Return the (X, Y) coordinate for the center point of the cell that contains the specified text.  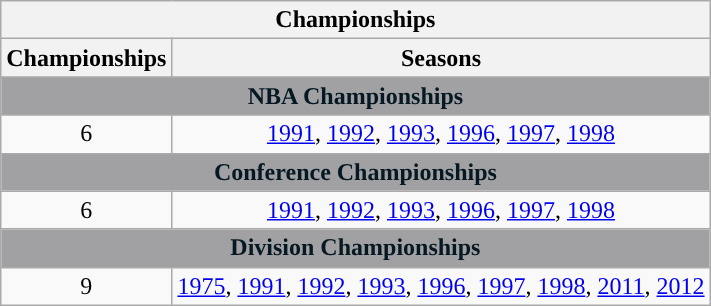
1975, 1991, 1992, 1993, 1996, 1997, 1998, 2011, 2012 (441, 286)
Seasons (441, 58)
Conference Championships (356, 172)
Division Championships (356, 248)
9 (86, 286)
NBA Championships (356, 96)
